Search for the cell housing the specified text and yield its (X, Y) center coordinate. 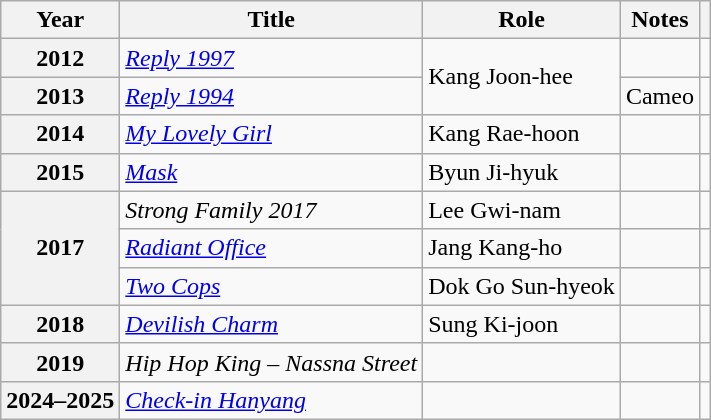
2019 (60, 362)
Jang Kang-ho (522, 248)
2018 (60, 324)
Cameo (660, 96)
Check-in Hanyang (272, 400)
Devilish Charm (272, 324)
Hip Hop King – Nassna Street (272, 362)
2015 (60, 172)
Byun Ji-hyuk (522, 172)
Kang Joon-hee (522, 77)
2017 (60, 248)
Strong Family 2017 (272, 210)
2012 (60, 58)
Reply 1994 (272, 96)
2024–2025 (60, 400)
Dok Go Sun-hyeok (522, 286)
Year (60, 20)
Two Cops (272, 286)
Lee Gwi-nam (522, 210)
Role (522, 20)
Mask (272, 172)
2014 (60, 134)
Notes (660, 20)
Sung Ki-joon (522, 324)
Radiant Office (272, 248)
Kang Rae-hoon (522, 134)
Reply 1997 (272, 58)
My Lovely Girl (272, 134)
Title (272, 20)
2013 (60, 96)
